Identify which cell holds the provided text, then report its [X, Y] central coordinate. 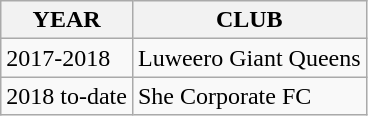
CLUB [249, 20]
2018 to-date [67, 96]
She Corporate FC [249, 96]
Luweero Giant Queens [249, 58]
YEAR [67, 20]
2017-2018 [67, 58]
